For the text-containing cell, return its midpoint in [X, Y] coordinate format. 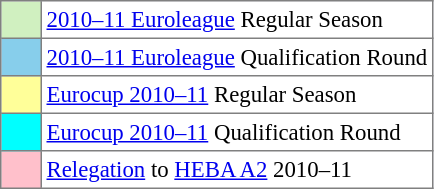
Eurocup 2010–11 Regular Season [236, 95]
Eurocup 2010–11 Qualification Round [236, 132]
Relegation to HEBA A2 2010–11 [236, 170]
2010–11 Euroleague Regular Season [236, 20]
2010–11 Euroleague Qualification Round [236, 57]
